Find where the given text appears and provide that cell's center as [X, Y] coordinate. 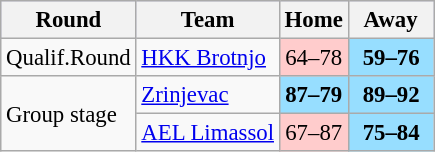
HKK Brotnjo [208, 58]
89–92 [391, 95]
Home [314, 20]
Qualif.Round [68, 58]
AEL Limassol [208, 133]
59–76 [391, 58]
Zrinjevac [208, 95]
67–87 [314, 133]
Away [391, 20]
87–79 [314, 95]
75–84 [391, 133]
Group stage [68, 114]
Team [208, 20]
Round [68, 20]
64–78 [314, 58]
